Extract the [x, y] coordinate from the center of the cell holding the provided text.  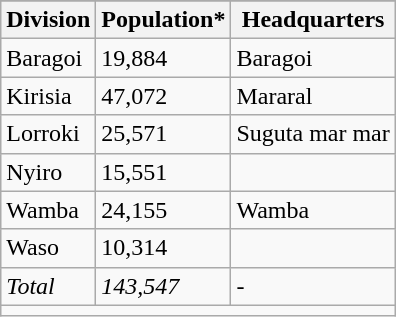
15,551 [164, 172]
Waso [48, 248]
- [313, 286]
Suguta mar mar [313, 134]
24,155 [164, 210]
19,884 [164, 58]
47,072 [164, 96]
Division [48, 20]
Lorroki [48, 134]
10,314 [164, 248]
Population* [164, 20]
143,547 [164, 286]
Mararal [313, 96]
Kirisia [48, 96]
Nyiro [48, 172]
Headquarters [313, 20]
Total [48, 286]
25,571 [164, 134]
